Return (x, y) of the center of cell containing provided text 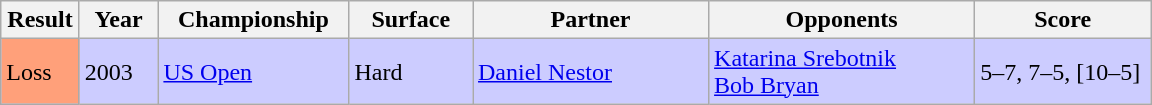
Hard (411, 72)
Year (118, 20)
Result (40, 20)
5–7, 7–5, [10–5] (1063, 72)
Daniel Nestor (590, 72)
Opponents (842, 20)
Katarina Srebotnik Bob Bryan (842, 72)
US Open (254, 72)
Championship (254, 20)
Partner (590, 20)
Surface (411, 20)
Loss (40, 72)
2003 (118, 72)
Score (1063, 20)
